Return [x, y] of the center of cell containing provided text 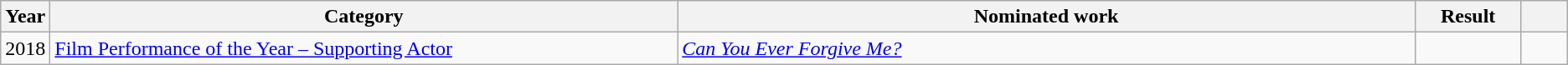
Category [364, 17]
Film Performance of the Year – Supporting Actor [364, 48]
2018 [25, 48]
Year [25, 17]
Nominated work [1047, 17]
Can You Ever Forgive Me? [1047, 48]
Result [1467, 17]
